From the cell containing the given text, extract its center point as [X, Y] coordinate. 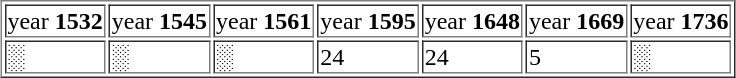
year 1532 [54, 20]
year 1669 [576, 20]
year 1648 [472, 20]
year 1545 [160, 20]
year 1595 [368, 20]
5 [576, 56]
year 1561 [264, 20]
year 1736 [680, 20]
